Provide the (x, y) coordinate of the cell's center where the given text is located.  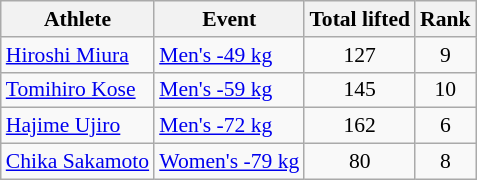
145 (360, 90)
10 (446, 90)
162 (360, 126)
127 (360, 55)
Chika Sakamoto (78, 162)
80 (360, 162)
Total lifted (360, 19)
6 (446, 126)
Women's -79 kg (229, 162)
Athlete (78, 19)
8 (446, 162)
Hiroshi Miura (78, 55)
Men's -59 kg (229, 90)
Tomihiro Kose (78, 90)
9 (446, 55)
Rank (446, 19)
Men's -49 kg (229, 55)
Hajime Ujiro (78, 126)
Men's -72 kg (229, 126)
Event (229, 19)
